Extract the (x, y) coordinate from the center of the cell holding the provided text.  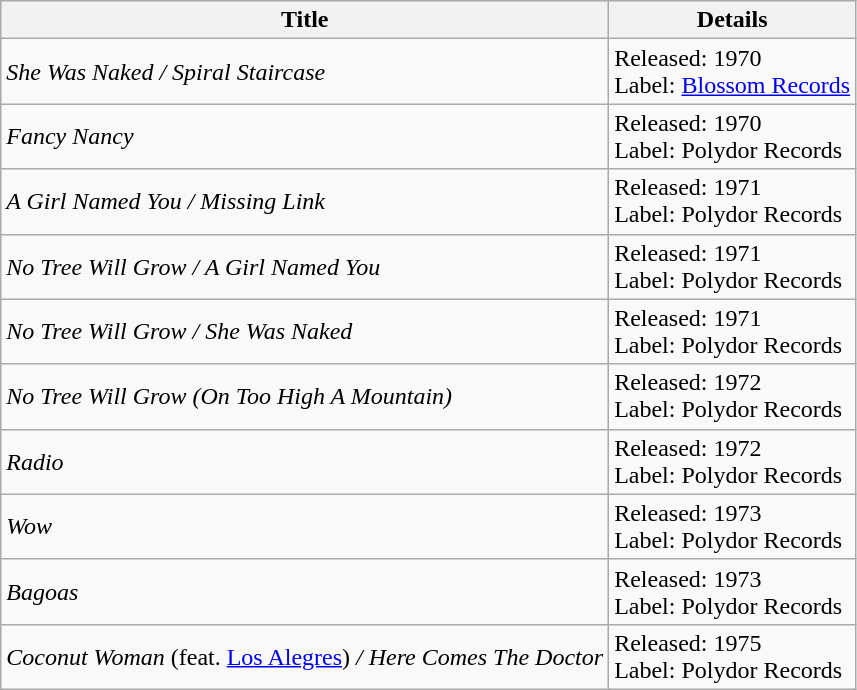
Radio (305, 462)
Fancy Nancy (305, 136)
Wow (305, 526)
Title (305, 20)
Released: 1970Label: Blossom Records (732, 72)
No Tree Will Grow / A Girl Named You (305, 266)
Details (732, 20)
No Tree Will Grow / She Was Naked (305, 332)
A Girl Named You / Missing Link (305, 202)
She Was Naked / Spiral Staircase (305, 72)
Released: 1970Label: Polydor Records (732, 136)
No Tree Will Grow (On Too High A Mountain) (305, 396)
Released: 1975Label: Polydor Records (732, 656)
Bagoas (305, 592)
Coconut Woman (feat. Los Alegres) / Here Comes The Doctor (305, 656)
